Provide the [x, y] coordinate of the cell's center where the given text is located.  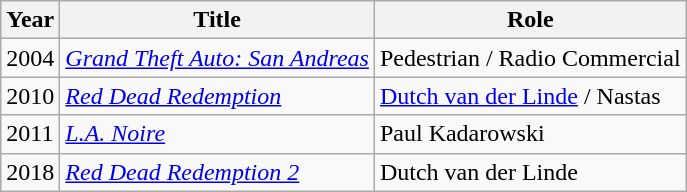
Red Dead Redemption 2 [218, 172]
Role [530, 20]
Paul Kadarowski [530, 134]
2018 [30, 172]
Title [218, 20]
Dutch van der Linde [530, 172]
2011 [30, 134]
Dutch van der Linde / Nastas [530, 96]
2010 [30, 96]
Pedestrian / Radio Commercial [530, 58]
L.A. Noire [218, 134]
Red Dead Redemption [218, 96]
Grand Theft Auto: San Andreas [218, 58]
2004 [30, 58]
Year [30, 20]
